Pinpoint the cell where the given text exists, returning its (X, Y) midpoint coordinate. 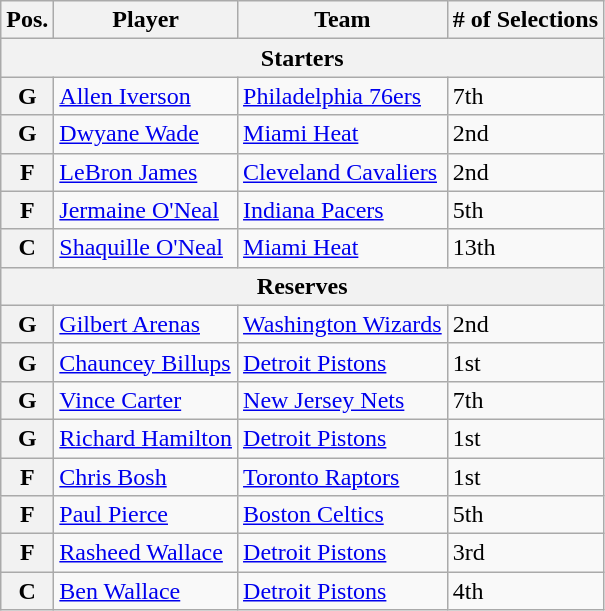
Shaquille O'Neal (146, 248)
Gilbert Arenas (146, 324)
Starters (302, 58)
Richard Hamilton (146, 438)
Philadelphia 76ers (343, 96)
Chauncey Billups (146, 362)
Indiana Pacers (343, 210)
Toronto Raptors (343, 477)
New Jersey Nets (343, 400)
Boston Celtics (343, 515)
4th (525, 591)
Pos. (28, 20)
Chris Bosh (146, 477)
Jermaine O'Neal (146, 210)
Vince Carter (146, 400)
Paul Pierce (146, 515)
13th (525, 248)
Player (146, 20)
LeBron James (146, 172)
Team (343, 20)
Washington Wizards (343, 324)
Allen Iverson (146, 96)
Ben Wallace (146, 591)
Cleveland Cavaliers (343, 172)
Dwyane Wade (146, 134)
Reserves (302, 286)
# of Selections (525, 20)
Rasheed Wallace (146, 553)
3rd (525, 553)
